Provide the [X, Y] coordinate of the cell's center where the given text is located.  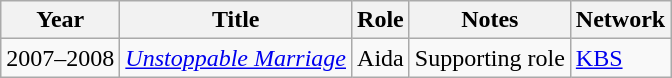
Year [60, 20]
Aida [381, 58]
KBS [620, 58]
Role [381, 20]
Network [620, 20]
Unstoppable Marriage [236, 58]
Title [236, 20]
Notes [490, 20]
Supporting role [490, 58]
2007–2008 [60, 58]
